Capture the cell that displays the provided text and extract its [X, Y] central coordinate. 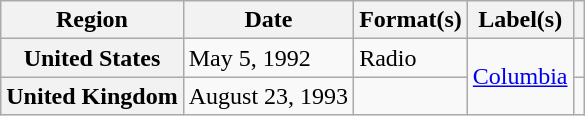
Label(s) [520, 20]
Region [92, 20]
Radio [411, 58]
United States [92, 58]
Date [268, 20]
August 23, 1993 [268, 96]
United Kingdom [92, 96]
Format(s) [411, 20]
May 5, 1992 [268, 58]
Columbia [520, 77]
